Capture the cell that displays the provided text and extract its (X, Y) central coordinate. 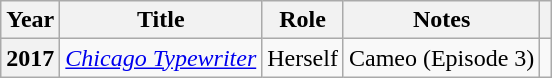
2017 (30, 58)
Role (303, 20)
Herself (303, 58)
Notes (441, 20)
Chicago Typewriter (161, 58)
Cameo (Episode 3) (441, 58)
Year (30, 20)
Title (161, 20)
